Find where the given text appears and provide that cell's center as (x, y) coordinate. 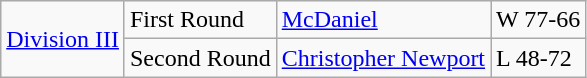
Christopher Newport (383, 58)
First Round (200, 20)
McDaniel (383, 20)
Second Round (200, 58)
L 48-72 (538, 58)
Division III (63, 39)
W 77-66 (538, 20)
